Search for the cell housing the specified text and yield its (X, Y) center coordinate. 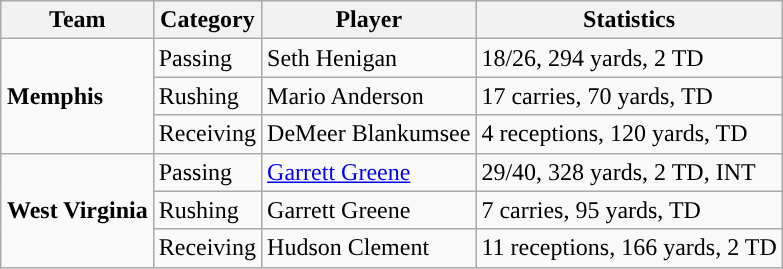
Seth Henigan (369, 58)
Category (207, 20)
7 carries, 95 yards, TD (629, 210)
Hudson Clement (369, 248)
Memphis (77, 96)
18/26, 294 yards, 2 TD (629, 58)
17 carries, 70 yards, TD (629, 96)
Statistics (629, 20)
Player (369, 20)
DeMeer Blankumsee (369, 134)
11 receptions, 166 yards, 2 TD (629, 248)
Team (77, 20)
29/40, 328 yards, 2 TD, INT (629, 172)
Mario Anderson (369, 96)
4 receptions, 120 yards, TD (629, 134)
West Virginia (77, 210)
